From the cell containing the given text, extract its center point as (X, Y) coordinate. 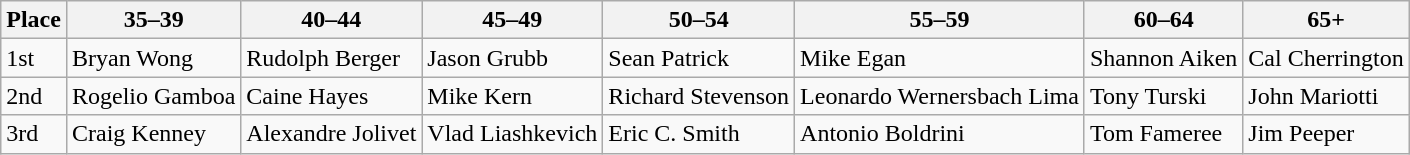
Richard Stevenson (699, 96)
Caine Hayes (332, 96)
40–44 (332, 20)
John Mariotti (1326, 96)
60–64 (1163, 20)
Rogelio Gamboa (153, 96)
Antonio Boldrini (940, 134)
Tony Turski (1163, 96)
1st (34, 58)
Eric C. Smith (699, 134)
55–59 (940, 20)
Leonardo Wernersbach Lima (940, 96)
45–49 (512, 20)
35–39 (153, 20)
Sean Patrick (699, 58)
Place (34, 20)
Jason Grubb (512, 58)
Mike Egan (940, 58)
Alexandre Jolivet (332, 134)
Rudolph Berger (332, 58)
2nd (34, 96)
65+ (1326, 20)
50–54 (699, 20)
Tom Fameree (1163, 134)
Bryan Wong (153, 58)
Jim Peeper (1326, 134)
3rd (34, 134)
Craig Kenney (153, 134)
Mike Kern (512, 96)
Cal Cherrington (1326, 58)
Vlad Liashkevich (512, 134)
Shannon Aiken (1163, 58)
